Locate the cell with the specified text and output its [X, Y] center coordinate. 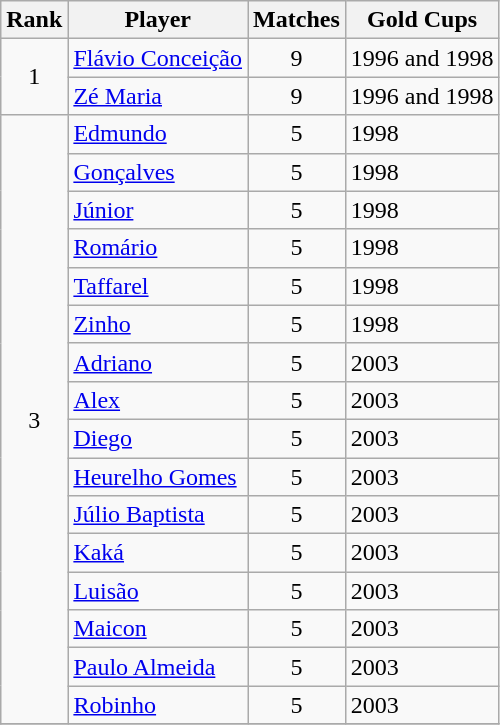
Gold Cups [422, 20]
3 [34, 420]
Júlio Baptista [158, 515]
Paulo Almeida [158, 667]
Kaká [158, 553]
Robinho [158, 705]
Adriano [158, 362]
1 [34, 77]
Maicon [158, 629]
Heurelho Gomes [158, 477]
Matches [297, 20]
Gonçalves [158, 172]
Zé Maria [158, 96]
Taffarel [158, 286]
Rank [34, 20]
Zinho [158, 324]
Diego [158, 438]
Player [158, 20]
Edmundo [158, 134]
Romário [158, 248]
Flávio Conceição [158, 58]
Júnior [158, 210]
Luisão [158, 591]
Alex [158, 400]
